Search for the cell housing the specified text and yield its (x, y) center coordinate. 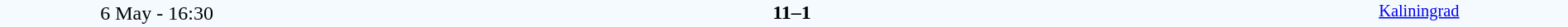
6 May - 16:30 (157, 13)
Kaliningrad (1419, 13)
11–1 (791, 12)
